Capture the cell that displays the provided text and extract its (x, y) central coordinate. 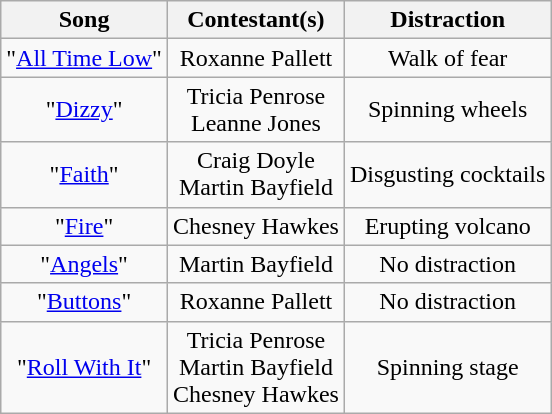
Tricia PenroseMartin BayfieldChesney Hawkes (256, 367)
"Fire" (84, 226)
Chesney Hawkes (256, 226)
Walk of fear (447, 58)
Disgusting cocktails (447, 174)
Spinning stage (447, 367)
"Dizzy" (84, 110)
Song (84, 20)
"Buttons" (84, 302)
Contestant(s) (256, 20)
Distraction (447, 20)
Craig DoyleMartin Bayfield (256, 174)
"Faith" (84, 174)
Tricia PenroseLeanne Jones (256, 110)
Erupting volcano (447, 226)
"All Time Low" (84, 58)
Spinning wheels (447, 110)
"Roll With It" (84, 367)
"Angels" (84, 264)
Martin Bayfield (256, 264)
